Return (X, Y) of the center of cell containing provided text 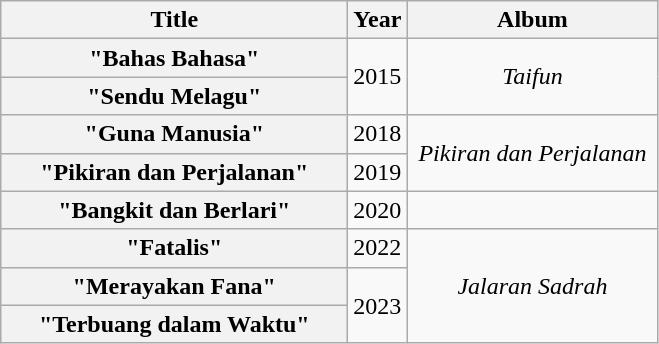
2020 (378, 210)
"Fatalis" (174, 248)
Jalaran Sadrah (532, 286)
Title (174, 20)
2022 (378, 248)
"Bahas Bahasa" (174, 58)
2019 (378, 172)
Year (378, 20)
"Pikiran dan Perjalanan" (174, 172)
"Guna Manusia" (174, 134)
Album (532, 20)
Taifun (532, 77)
"Terbuang dalam Waktu" (174, 324)
"Sendu Melagu" (174, 96)
"Bangkit dan Berlari" (174, 210)
2018 (378, 134)
"Merayakan Fana" (174, 286)
Pikiran dan Perjalanan (532, 153)
2023 (378, 305)
2015 (378, 77)
